Extract the (x, y) coordinate from the center of the cell holding the provided text.  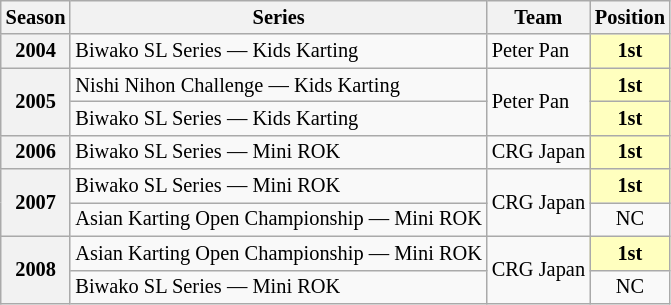
2008 (36, 270)
2006 (36, 152)
2007 (36, 202)
Team (538, 17)
Nishi Nihon Challenge — Kids Karting (278, 85)
2004 (36, 51)
Season (36, 17)
Series (278, 17)
Position (630, 17)
2005 (36, 102)
